From the cell containing the given text, extract its center point as (x, y) coordinate. 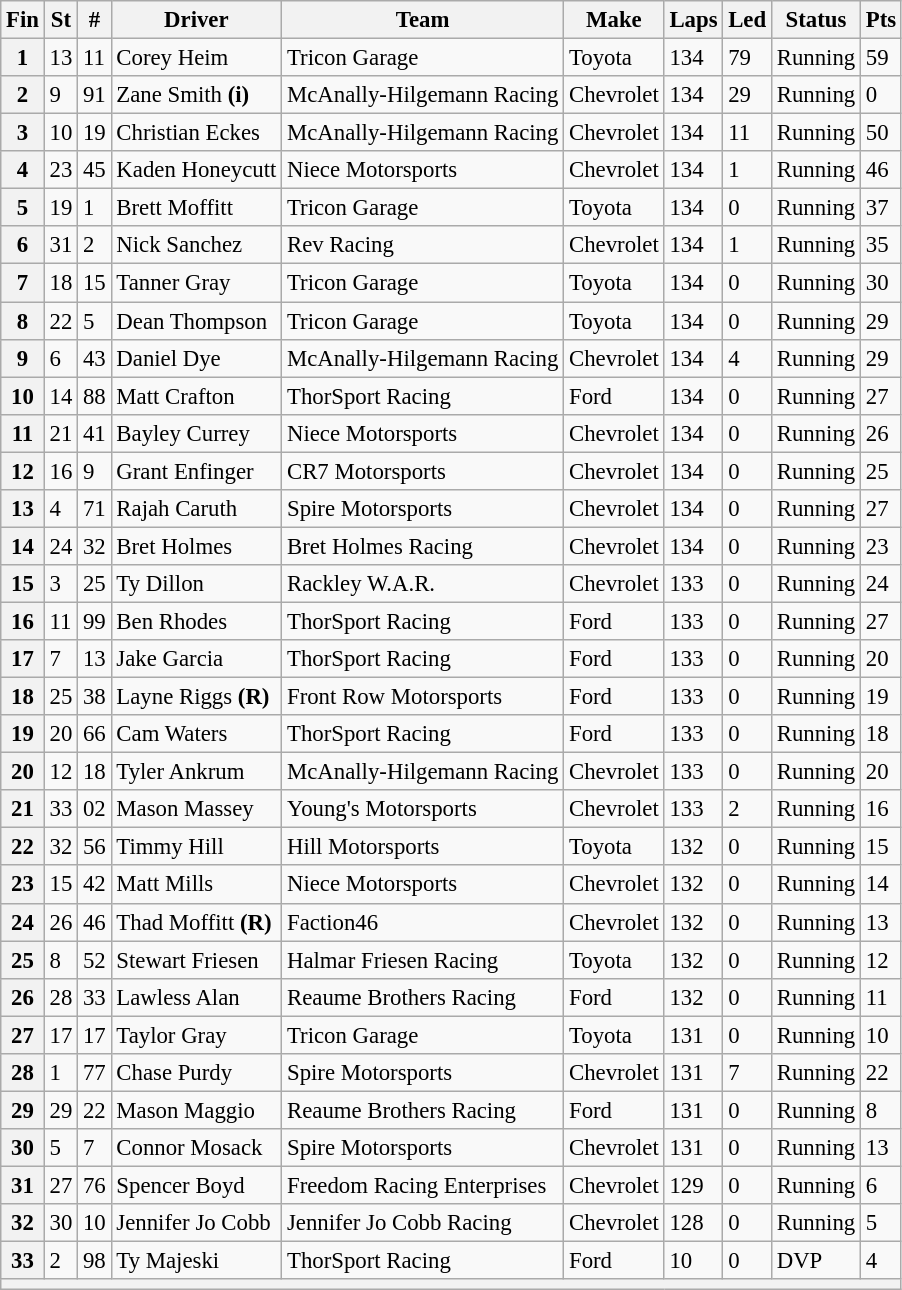
77 (94, 1073)
Grant Enfinger (196, 471)
52 (94, 960)
Tyler Ankrum (196, 772)
St (60, 20)
Daniel Dye (196, 358)
Kaden Honeycutt (196, 170)
42 (94, 885)
98 (94, 1261)
41 (94, 433)
Dean Thompson (196, 321)
88 (94, 396)
Rev Racing (423, 245)
99 (94, 621)
Ty Dillon (196, 584)
02 (94, 809)
Pts (882, 20)
45 (94, 170)
Team (423, 20)
Young's Motorsports (423, 809)
CR7 Motorsports (423, 471)
Front Row Motorsports (423, 697)
35 (882, 245)
Fin (23, 20)
Ty Majeski (196, 1261)
Jennifer Jo Cobb Racing (423, 1223)
37 (882, 208)
Status (816, 20)
Faction46 (423, 922)
Bayley Currey (196, 433)
Make (614, 20)
Layne Riggs (R) (196, 697)
Stewart Friesen (196, 960)
Matt Crafton (196, 396)
Halmar Friesen Racing (423, 960)
50 (882, 133)
Lawless Alan (196, 997)
56 (94, 847)
Bret Holmes (196, 546)
Zane Smith (i) (196, 95)
Nick Sanchez (196, 245)
Rackley W.A.R. (423, 584)
Chase Purdy (196, 1073)
Brett Moffitt (196, 208)
38 (94, 697)
Freedom Racing Enterprises (423, 1185)
Tanner Gray (196, 283)
129 (694, 1185)
Taylor Gray (196, 1035)
66 (94, 734)
Corey Heim (196, 58)
Led (748, 20)
Driver (196, 20)
# (94, 20)
Connor Mosack (196, 1148)
Hill Motorsports (423, 847)
Matt Mills (196, 885)
Jennifer Jo Cobb (196, 1223)
Spencer Boyd (196, 1185)
Cam Waters (196, 734)
128 (694, 1223)
59 (882, 58)
Timmy Hill (196, 847)
Mason Massey (196, 809)
Rajah Caruth (196, 509)
Jake Garcia (196, 659)
DVP (816, 1261)
71 (94, 509)
79 (748, 58)
76 (94, 1185)
Bret Holmes Racing (423, 546)
Christian Eckes (196, 133)
91 (94, 95)
Thad Moffitt (R) (196, 922)
Laps (694, 20)
43 (94, 358)
Mason Maggio (196, 1110)
Ben Rhodes (196, 621)
